Extract the [x, y] coordinate from the center of the cell holding the provided text.  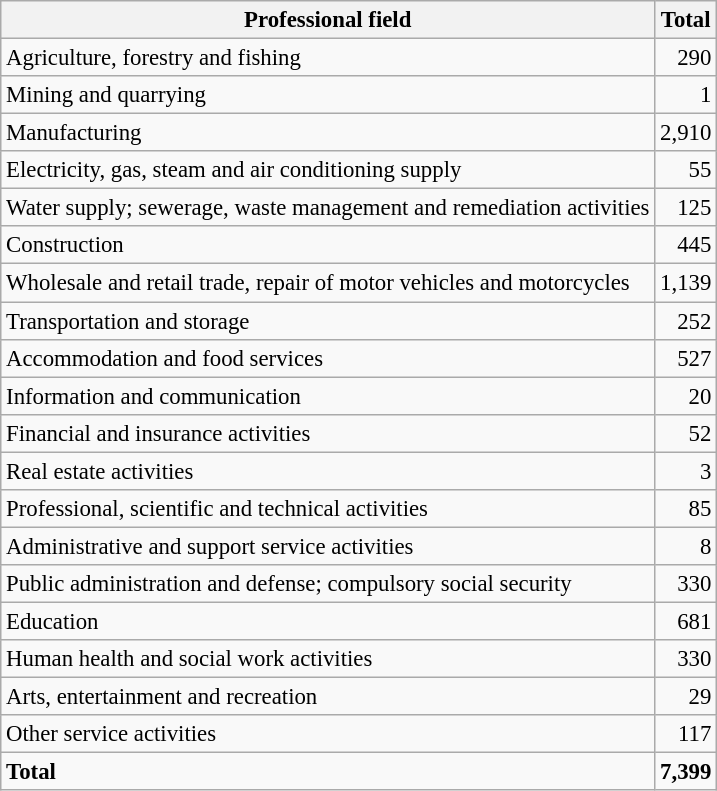
2,910 [686, 133]
290 [686, 58]
117 [686, 734]
Other service activities [328, 734]
3 [686, 471]
Construction [328, 245]
29 [686, 697]
Arts, entertainment and recreation [328, 697]
1,139 [686, 283]
20 [686, 396]
Electricity, gas, steam and air conditioning supply [328, 170]
Human health and social work activities [328, 659]
Administrative and support service activities [328, 546]
125 [686, 208]
527 [686, 358]
1 [686, 95]
Real estate activities [328, 471]
Financial and insurance activities [328, 433]
Agriculture, forestry and fishing [328, 58]
Education [328, 621]
Wholesale and retail trade, repair of motor vehicles and motorcycles [328, 283]
445 [686, 245]
Mining and quarrying [328, 95]
8 [686, 546]
Water supply; sewerage, waste management and remediation activities [328, 208]
681 [686, 621]
Professional, scientific and technical activities [328, 509]
Transportation and storage [328, 321]
Public administration and defense; compulsory social security [328, 584]
Manufacturing [328, 133]
Accommodation and food services [328, 358]
55 [686, 170]
52 [686, 433]
Information and communication [328, 396]
252 [686, 321]
Professional field [328, 20]
7,399 [686, 772]
85 [686, 509]
